Output the (X, Y) coordinate of the center of the cell containing the given text.  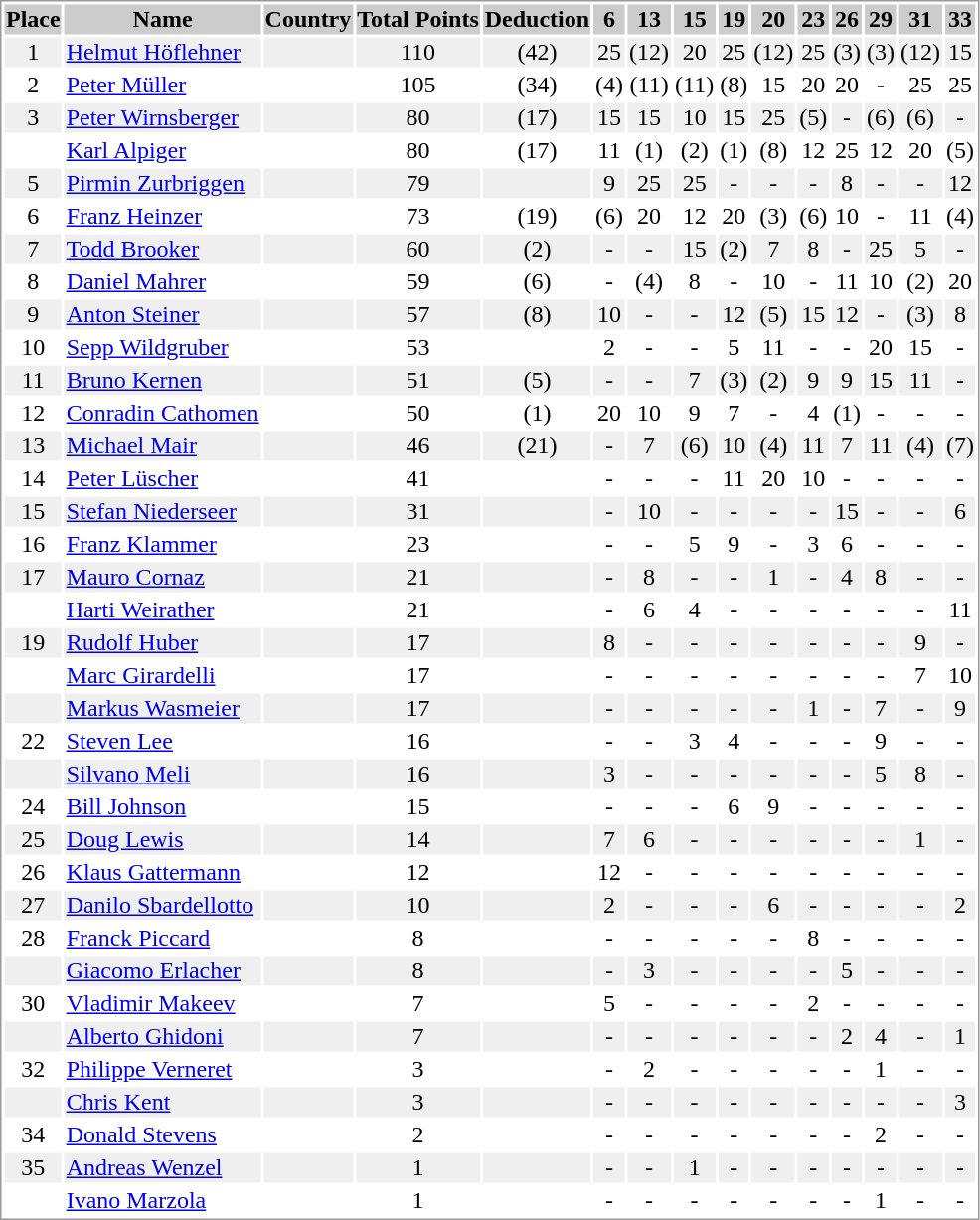
(34) (537, 85)
Franz Klammer (163, 544)
Sepp Wildgruber (163, 347)
Peter Müller (163, 85)
30 (33, 1003)
Franck Piccard (163, 938)
Deduction (537, 19)
105 (417, 85)
29 (881, 19)
Rudolf Huber (163, 643)
Chris Kent (163, 1103)
Philippe Verneret (163, 1069)
Todd Brooker (163, 250)
Country (308, 19)
28 (33, 938)
Danilo Sbardellotto (163, 906)
Stefan Niederseer (163, 512)
73 (417, 216)
50 (417, 413)
(21) (537, 446)
51 (417, 381)
Michael Mair (163, 446)
59 (417, 281)
Klaus Gattermann (163, 872)
79 (417, 184)
Conradin Cathomen (163, 413)
Helmut Höflehner (163, 53)
Doug Lewis (163, 840)
Anton Steiner (163, 315)
32 (33, 1069)
Harti Weirather (163, 610)
Donald Stevens (163, 1134)
(42) (537, 53)
Mauro Cornaz (163, 578)
Place (33, 19)
Bill Johnson (163, 806)
22 (33, 741)
Markus Wasmeier (163, 709)
Total Points (417, 19)
24 (33, 806)
Silvano Meli (163, 775)
Daniel Mahrer (163, 281)
Franz Heinzer (163, 216)
Name (163, 19)
Steven Lee (163, 741)
Karl Alpiger (163, 150)
110 (417, 53)
Peter Lüscher (163, 478)
Bruno Kernen (163, 381)
34 (33, 1134)
41 (417, 478)
Vladimir Makeev (163, 1003)
27 (33, 906)
Ivano Marzola (163, 1200)
Andreas Wenzel (163, 1168)
Peter Wirnsberger (163, 118)
53 (417, 347)
Giacomo Erlacher (163, 971)
46 (417, 446)
Pirmin Zurbriggen (163, 184)
57 (417, 315)
Marc Girardelli (163, 675)
60 (417, 250)
(19) (537, 216)
(7) (960, 446)
33 (960, 19)
35 (33, 1168)
Alberto Ghidoni (163, 1037)
